For the text-containing cell, return its midpoint in (x, y) coordinate format. 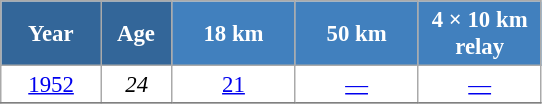
21 (234, 85)
50 km (356, 34)
24 (136, 85)
Year (52, 34)
18 km (234, 34)
4 × 10 km relay (480, 34)
Age (136, 34)
1952 (52, 85)
